Locate the cell with the specified text and output its [X, Y] center coordinate. 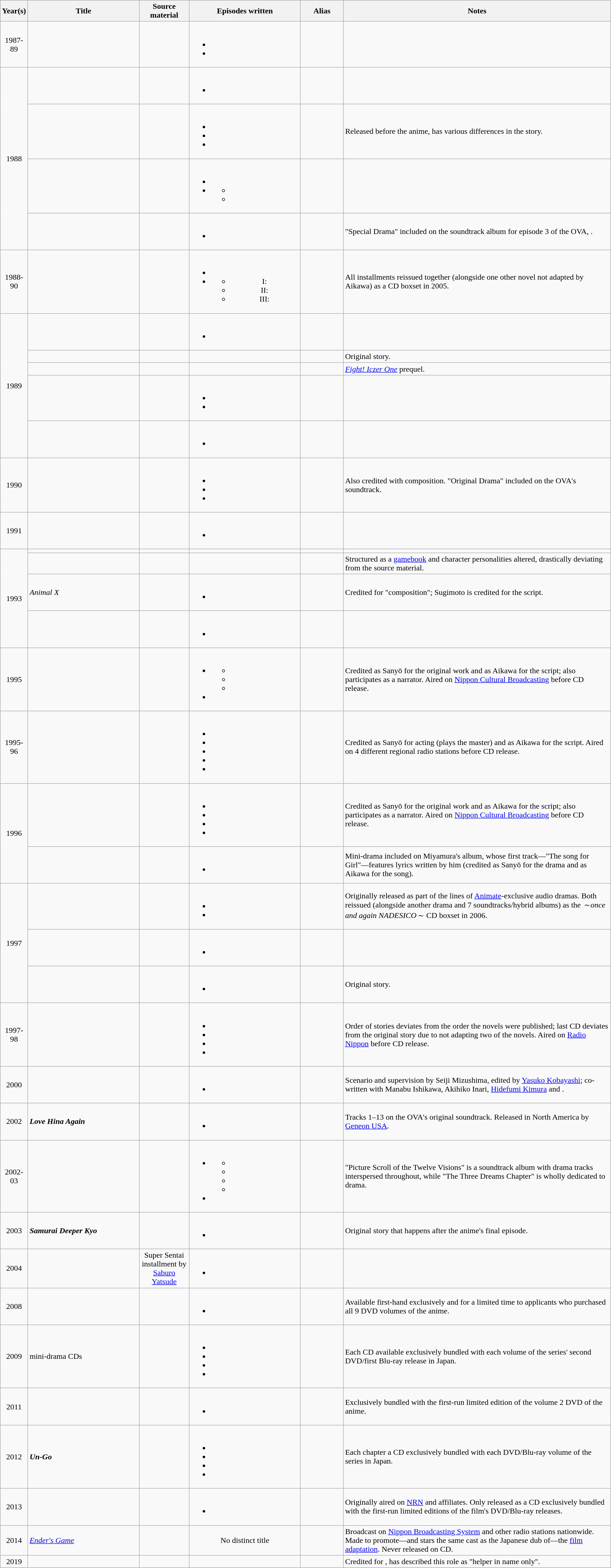
1987-89 [14, 44]
2019 [14, 1561]
Each CD available exclusively bundled with each volume of the series' second DVD/first Blu-ray release in Japan. [477, 1357]
2002 [14, 1121]
Year(s) [14, 11]
2008 [14, 1307]
2000 [14, 1085]
Available first-hand exclusively and for a limited time to applicants who purchased all 9 DVD volumes of the anime. [477, 1307]
Super Sentai installment by Saburo Yatsude [164, 1269]
All installments reissued together (alongside one other novel not adapted by Aikawa) as a CD boxset in 2005. [477, 282]
1996 [14, 833]
Credited for , has described this role as "helper in name only". [477, 1561]
Released before the anime, has various differences in the story. [477, 131]
Un-Go [84, 1457]
Scenario and supervision by Seiji Mizushima, edited by Yasuko Kobayashi; co-written with Manabu Ishikawa, Akihiko Inari, Hidefumi Kimura and . [477, 1085]
Title [84, 11]
Samurai Deeper Kyo [84, 1231]
2011 [14, 1406]
2003 [14, 1231]
1993 [14, 598]
Ender's Game [84, 1540]
2014 [14, 1540]
No distinct title [245, 1540]
Each chapter a CD exclusively bundled with each DVD/Blu-ray volume of the series in Japan. [477, 1457]
I: II: III: [245, 282]
Love Hina Again [84, 1121]
1995 [14, 679]
1997 [14, 943]
mini-drama CDs [84, 1357]
Tracks 1–13 on the OVA's original soundtrack. Released in North America by Geneon USA. [477, 1121]
2013 [14, 1507]
1991 [14, 531]
1990 [14, 485]
Alias [322, 11]
2009 [14, 1357]
Also credited with composition. "Original Drama" included on the OVA's soundtrack. [477, 485]
Original story that happens after the anime's final episode. [477, 1231]
Episodes written [245, 11]
Notes [477, 11]
2012 [14, 1457]
Animal X [84, 593]
1988-90 [14, 282]
Source material [164, 11]
Exclusively bundled with the first-run limited edition of the volume 2 DVD of the anime. [477, 1406]
Structured as a gamebook and character personalities altered, drastically deviating from the source material. [477, 563]
1988 [14, 159]
Fight! Iczer One prequel. [477, 369]
1995-96 [14, 747]
"Special Drama" included on the soundtrack album for episode 3 of the OVA, . [477, 232]
2002-03 [14, 1176]
Credited as Sanyō for acting (plays the master) and as Aikawa for the script. Aired on 4 different regional radio stations before CD release. [477, 747]
1989 [14, 385]
1997-98 [14, 1034]
2004 [14, 1269]
Credited for "composition"; Sugimoto is credited for the script. [477, 593]
